Detect which cell encompasses the target text, then output its [X, Y] center coordinate. 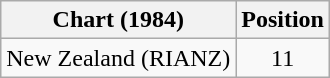
11 [283, 58]
New Zealand (RIANZ) [118, 58]
Position [283, 20]
Chart (1984) [118, 20]
